Detect which cell encompasses the target text, then output its [x, y] center coordinate. 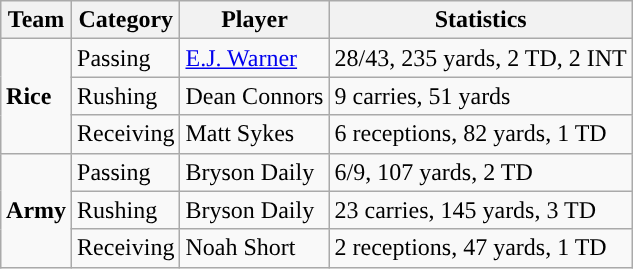
Rice [36, 96]
6/9, 107 yards, 2 TD [480, 172]
6 receptions, 82 yards, 1 TD [480, 134]
28/43, 235 yards, 2 TD, 2 INT [480, 58]
Team [36, 20]
2 receptions, 47 yards, 1 TD [480, 248]
Category [126, 20]
Army [36, 210]
Noah Short [254, 248]
9 carries, 51 yards [480, 96]
23 carries, 145 yards, 3 TD [480, 210]
Dean Connors [254, 96]
Statistics [480, 20]
E.J. Warner [254, 58]
Matt Sykes [254, 134]
Player [254, 20]
